Scan for the cell matching the given text and deliver its [X, Y] coordinate at center. 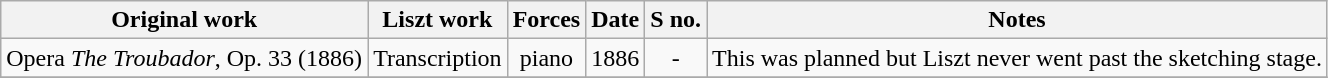
Transcription [438, 58]
Original work [184, 20]
piano [546, 58]
Date [616, 20]
This was planned but Liszt never went past the sketching stage. [1018, 58]
S no. [676, 20]
1886 [616, 58]
Liszt work [438, 20]
- [676, 58]
Opera The Troubador, Op. 33 (1886) [184, 58]
Notes [1018, 20]
Forces [546, 20]
